Determine the (X, Y) coordinate at the center of the cell enclosing the given text.  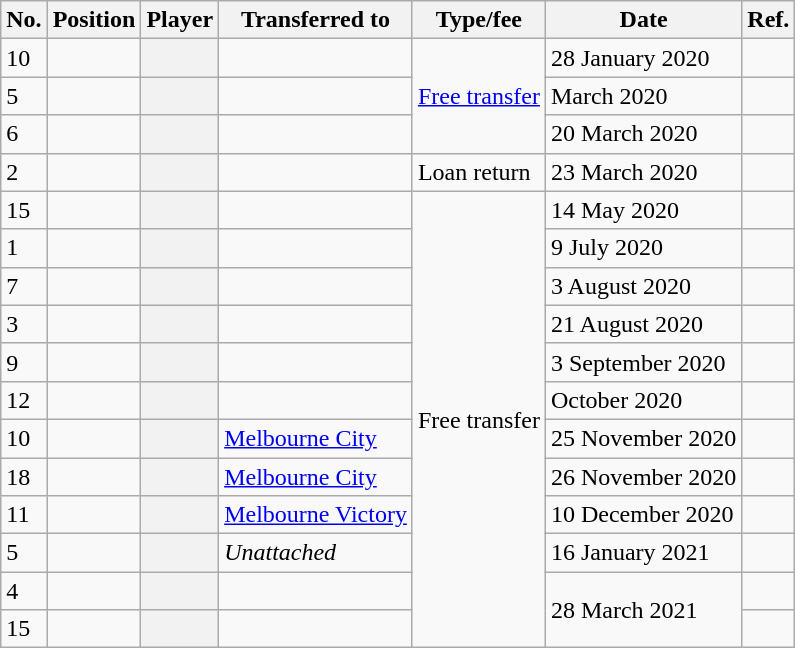
Date (643, 20)
23 March 2020 (643, 172)
6 (24, 134)
Unattached (316, 553)
Melbourne Victory (316, 515)
14 May 2020 (643, 210)
3 August 2020 (643, 286)
Player (180, 20)
2 (24, 172)
October 2020 (643, 400)
25 November 2020 (643, 438)
Ref. (768, 20)
26 November 2020 (643, 477)
9 July 2020 (643, 248)
20 March 2020 (643, 134)
9 (24, 362)
Type/fee (478, 20)
21 August 2020 (643, 324)
3 (24, 324)
3 September 2020 (643, 362)
28 January 2020 (643, 58)
4 (24, 591)
Loan return (478, 172)
16 January 2021 (643, 553)
18 (24, 477)
11 (24, 515)
28 March 2021 (643, 610)
12 (24, 400)
1 (24, 248)
7 (24, 286)
10 December 2020 (643, 515)
March 2020 (643, 96)
No. (24, 20)
Transferred to (316, 20)
Position (94, 20)
